Detect which cell encompasses the target text, then output its (x, y) center coordinate. 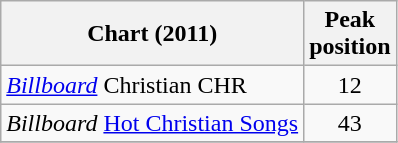
12 (350, 85)
Billboard Hot Christian Songs (152, 123)
43 (350, 123)
Chart (2011) (152, 34)
Peakposition (350, 34)
Billboard Christian CHR (152, 85)
